Determine the [X, Y] coordinate at the center of the cell enclosing the given text.  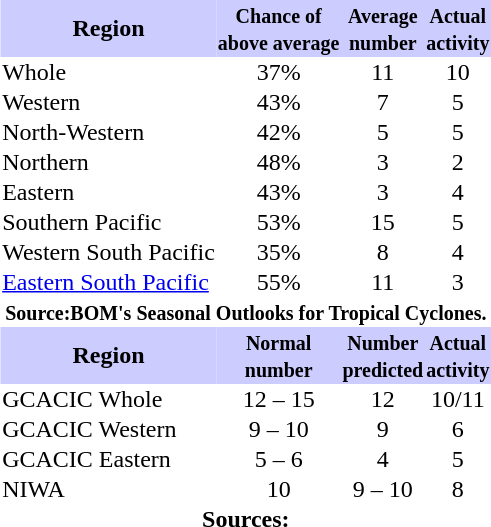
2 [458, 162]
Numberpredicted [383, 356]
North-Western [109, 132]
GCACIC Whole [109, 399]
5 – 6 [278, 459]
NIWA [109, 489]
Eastern [109, 192]
6 [458, 429]
Northern [109, 162]
12 [383, 399]
Southern Pacific [109, 222]
7 [383, 102]
48% [278, 162]
12 – 15 [278, 399]
Averagenumber [383, 28]
9 [383, 429]
Western South Pacific [109, 252]
Western [109, 102]
Normalnumber [278, 356]
53% [278, 222]
42% [278, 132]
37% [278, 72]
Chance ofabove average [278, 28]
Eastern South Pacific [109, 282]
GCACIC Western [109, 429]
Whole [109, 72]
15 [383, 222]
Source:BOM's Seasonal Outlooks for Tropical Cyclones. [246, 312]
35% [278, 252]
GCACIC Eastern [109, 459]
55% [278, 282]
10/11 [458, 399]
